Detect which cell encompasses the target text, then output its [x, y] center coordinate. 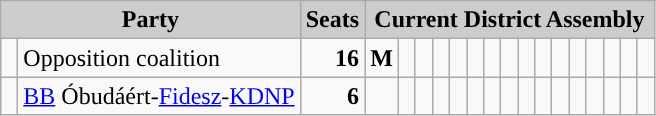
16 [332, 58]
Seats [332, 20]
M [382, 58]
6 [332, 96]
Current District Assembly [510, 20]
Party [150, 20]
BB Óbudáért-Fidesz-KDNP [159, 96]
Opposition coalition [159, 58]
